Search for the cell housing the specified text and yield its [X, Y] center coordinate. 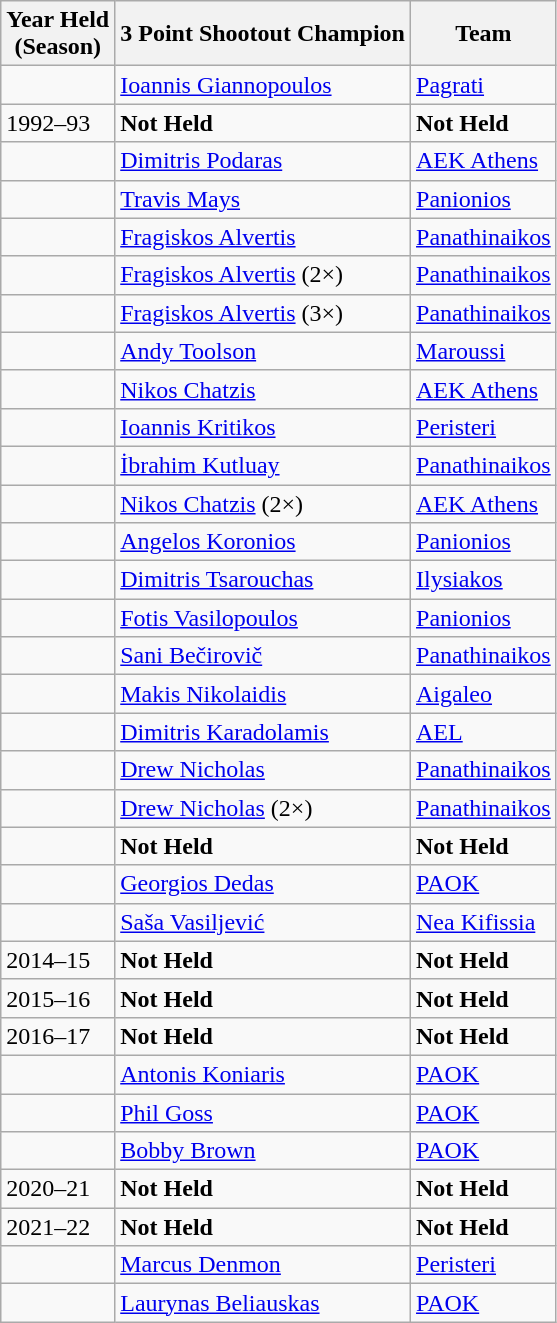
2014–15 [58, 960]
Andy Toolson [263, 351]
AEL [484, 732]
Sani Bečirovič [263, 656]
Ilysiakos [484, 580]
Fragiskos Alvertis (3×) [263, 313]
Dimitris Tsarouchas [263, 580]
Drew Nicholas (2×) [263, 808]
Saša Vasiljević [263, 922]
Pagrati [484, 85]
Aigaleo [484, 694]
Dimitris Podaras [263, 161]
Ioannis Giannopoulos [263, 85]
1992–93 [58, 123]
Antonis Koniaris [263, 1074]
Marcus Denmon [263, 1265]
2016–17 [58, 1036]
Angelos Koronios [263, 542]
2021–22 [58, 1227]
Dimitris Karadolamis [263, 732]
Laurynas Beliauskas [263, 1303]
Team [484, 34]
2015–16 [58, 998]
Nikos Chatzis (2×) [263, 503]
Nikos Chatzis [263, 389]
3 Point Shootout Champion [263, 34]
Maroussi [484, 351]
2020–21 [58, 1189]
Fotis Vasilopoulos [263, 618]
Drew Nicholas [263, 770]
Year Held (Season) [58, 34]
Fragiskos Alvertis (2×) [263, 275]
Georgios Dedas [263, 884]
Nea Kifissia [484, 922]
Fragiskos Alvertis [263, 237]
Makis Nikolaidis [263, 694]
Phil Goss [263, 1113]
Ioannis Kritikos [263, 427]
Travis Mays [263, 199]
Bobby Brown [263, 1151]
İbrahim Kutluay [263, 465]
